Return the (x, y) coordinate for the center point of the cell that contains the specified text.  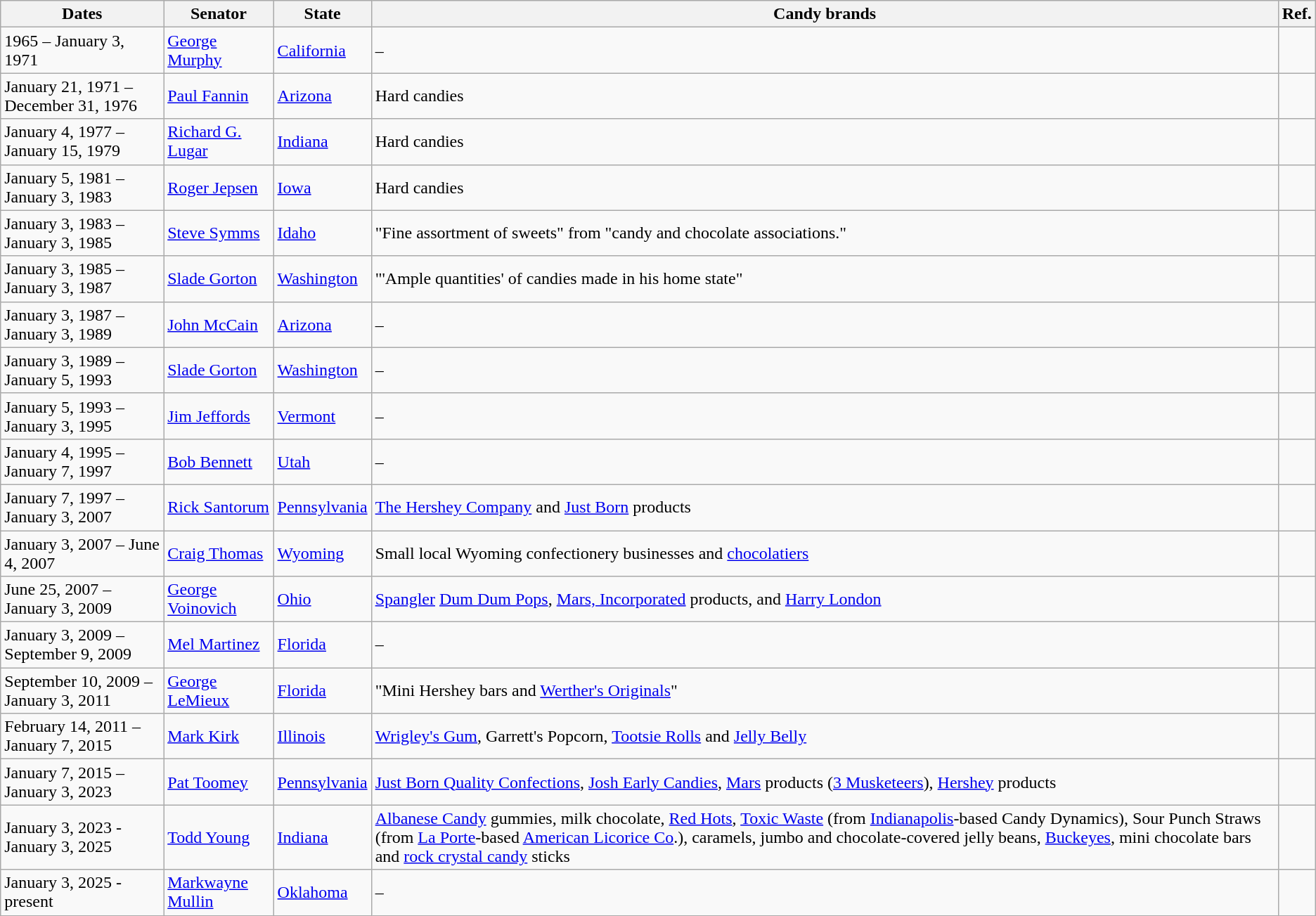
Craig Thomas (219, 553)
Markwayne Mullin (219, 893)
September 10, 2009 – January 3, 2011 (82, 690)
January 3, 2025 - present (82, 893)
Ref. (1296, 14)
California (322, 51)
January 5, 1981 – January 3, 1983 (82, 187)
Senator (219, 14)
Richard G. Lugar (219, 142)
Todd Young (219, 837)
January 7, 2015 – January 3, 2023 (82, 782)
"Fine assortment of sweets" from "candy and chocolate associations." (825, 233)
1965 – January 3, 1971 (82, 51)
Wrigley's Gum, Garrett's Popcorn, Tootsie Rolls and Jelly Belly (825, 737)
Candy brands (825, 14)
George LeMieux (219, 690)
January 3, 1985 – January 3, 1987 (82, 278)
Dates (82, 14)
February 14, 2011 – January 7, 2015 (82, 737)
Illinois (322, 737)
Idaho (322, 233)
George Voinovich (219, 599)
Jim Jeffords (219, 416)
Vermont (322, 416)
Rick Santorum (219, 508)
Paul Fannin (219, 96)
January 3, 1983 – January 3, 1985 (82, 233)
January 3, 2023 - January 3, 2025 (82, 837)
Small local Wyoming confectionery businesses and chocolatiers (825, 553)
George Murphy (219, 51)
Iowa (322, 187)
"'Ample quantities' of candies made in his home state" (825, 278)
The Hershey Company and Just Born products (825, 508)
Wyoming (322, 553)
"Mini Hershey bars and Werther's Originals" (825, 690)
Roger Jepsen (219, 187)
January 3, 2009 – September 9, 2009 (82, 645)
Oklahoma (322, 893)
Ohio (322, 599)
Steve Symms (219, 233)
June 25, 2007 – January 3, 2009 (82, 599)
Mark Kirk (219, 737)
John McCain (219, 325)
January 4, 1977 – January 15, 1979 (82, 142)
State (322, 14)
Mel Martinez (219, 645)
January 7, 1997 – January 3, 2007 (82, 508)
January 4, 1995 – January 7, 1997 (82, 461)
Spangler Dum Dum Pops, Mars, Incorporated products, and Harry London (825, 599)
Utah (322, 461)
Pat Toomey (219, 782)
Just Born Quality Confections, Josh Early Candies, Mars products (3 Musketeers), Hershey products (825, 782)
January 3, 1987 – January 3, 1989 (82, 325)
January 3, 2007 – June 4, 2007 (82, 553)
January 21, 1971 – December 31, 1976 (82, 96)
January 5, 1993 – January 3, 1995 (82, 416)
Bob Bennett (219, 461)
January 3, 1989 – January 5, 1993 (82, 370)
